Return (X, Y) of the center of cell containing provided text 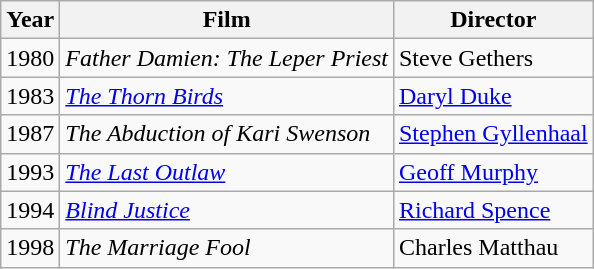
The Thorn Birds (227, 96)
Richard Spence (493, 210)
Blind Justice (227, 210)
The Abduction of Kari Swenson (227, 134)
1994 (30, 210)
1998 (30, 248)
Stephen Gyllenhaal (493, 134)
Daryl Duke (493, 96)
Father Damien: The Leper Priest (227, 58)
The Marriage Fool (227, 248)
1987 (30, 134)
Charles Matthau (493, 248)
1983 (30, 96)
Geoff Murphy (493, 172)
Year (30, 20)
Film (227, 20)
Director (493, 20)
1980 (30, 58)
The Last Outlaw (227, 172)
Steve Gethers (493, 58)
1993 (30, 172)
